Provide the [X, Y] coordinate of the cell's center where the given text is located.  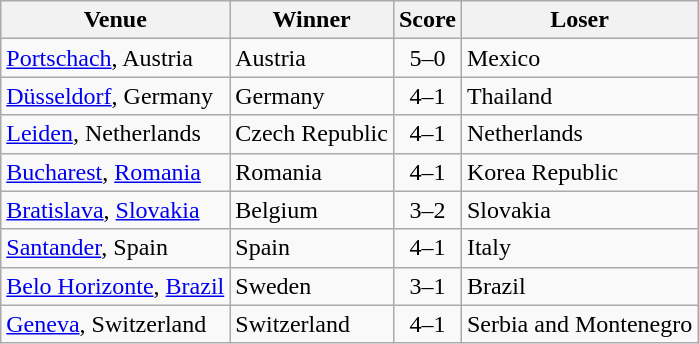
Czech Republic [312, 134]
Netherlands [579, 134]
Geneva, Switzerland [116, 324]
Winner [312, 20]
Italy [579, 248]
Romania [312, 172]
Loser [579, 20]
Düsseldorf, Germany [116, 96]
Belo Horizonte, Brazil [116, 286]
Thailand [579, 96]
5–0 [427, 58]
Venue [116, 20]
Brazil [579, 286]
Serbia and Montenegro [579, 324]
Slovakia [579, 210]
Bucharest, Romania [116, 172]
Switzerland [312, 324]
Portschach, Austria [116, 58]
Sweden [312, 286]
Korea Republic [579, 172]
3–1 [427, 286]
Leiden, Netherlands [116, 134]
Spain [312, 248]
Score [427, 20]
Mexico [579, 58]
Austria [312, 58]
Germany [312, 96]
Santander, Spain [116, 248]
Bratislava, Slovakia [116, 210]
Belgium [312, 210]
3–2 [427, 210]
